Output the (x, y) coordinate of the center of the cell containing the given text.  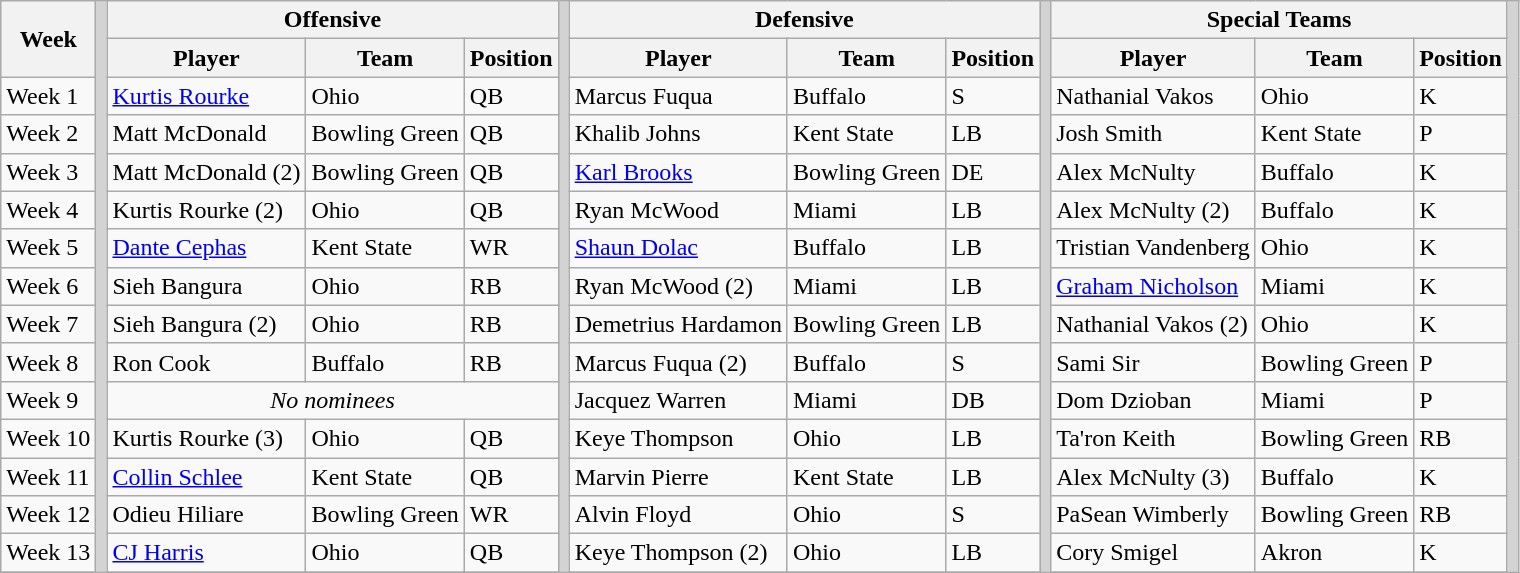
Dom Dzioban (1154, 400)
Week 13 (48, 553)
Week 9 (48, 400)
Nathanial Vakos (1154, 96)
Special Teams (1280, 20)
Week 8 (48, 362)
Week 11 (48, 477)
Sieh Bangura (2) (206, 324)
Dante Cephas (206, 248)
Sieh Bangura (206, 286)
Week 3 (48, 172)
Odieu Hiliare (206, 515)
Karl Brooks (678, 172)
Tristian Vandenberg (1154, 248)
Week 2 (48, 134)
Week 4 (48, 210)
Week 7 (48, 324)
DB (993, 400)
Week 5 (48, 248)
Kurtis Rourke (206, 96)
Alex McNulty (3) (1154, 477)
Marcus Fuqua (2) (678, 362)
Collin Schlee (206, 477)
Ryan McWood (2) (678, 286)
Josh Smith (1154, 134)
Matt McDonald (206, 134)
Offensive (332, 20)
Cory Smigel (1154, 553)
Keye Thompson (678, 438)
Akron (1334, 553)
Keye Thompson (2) (678, 553)
Nathanial Vakos (2) (1154, 324)
DE (993, 172)
Alex McNulty (2) (1154, 210)
PaSean Wimberly (1154, 515)
Sami Sir (1154, 362)
Jacquez Warren (678, 400)
No nominees (332, 400)
CJ Harris (206, 553)
Alvin Floyd (678, 515)
Ta'ron Keith (1154, 438)
Shaun Dolac (678, 248)
Graham Nicholson (1154, 286)
Week 12 (48, 515)
Week (48, 39)
Marcus Fuqua (678, 96)
Khalib Johns (678, 134)
Demetrius Hardamon (678, 324)
Week 10 (48, 438)
Week 6 (48, 286)
Marvin Pierre (678, 477)
Defensive (804, 20)
Matt McDonald (2) (206, 172)
Alex McNulty (1154, 172)
Week 1 (48, 96)
Ryan McWood (678, 210)
Kurtis Rourke (2) (206, 210)
Ron Cook (206, 362)
Kurtis Rourke (3) (206, 438)
